Search for the cell housing the specified text and yield its (x, y) center coordinate. 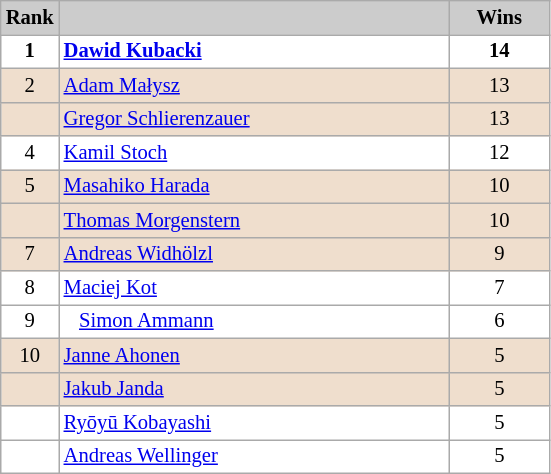
Kamil Stoch (254, 153)
Wins (499, 17)
Dawid Kubacki (254, 51)
Gregor Schlierenzauer (254, 119)
Rank (30, 17)
Jakub Janda (254, 389)
Maciej Kot (254, 287)
1 (30, 51)
6 (499, 321)
Andreas Widhölzl (254, 254)
Simon Ammann (254, 321)
8 (30, 287)
Andreas Wellinger (254, 456)
2 (30, 85)
4 (30, 153)
12 (499, 153)
Masahiko Harada (254, 186)
Janne Ahonen (254, 355)
Thomas Morgenstern (254, 220)
Adam Małysz (254, 85)
14 (499, 51)
Ryōyū Kobayashi (254, 423)
